Search for the cell housing the specified text and yield its [x, y] center coordinate. 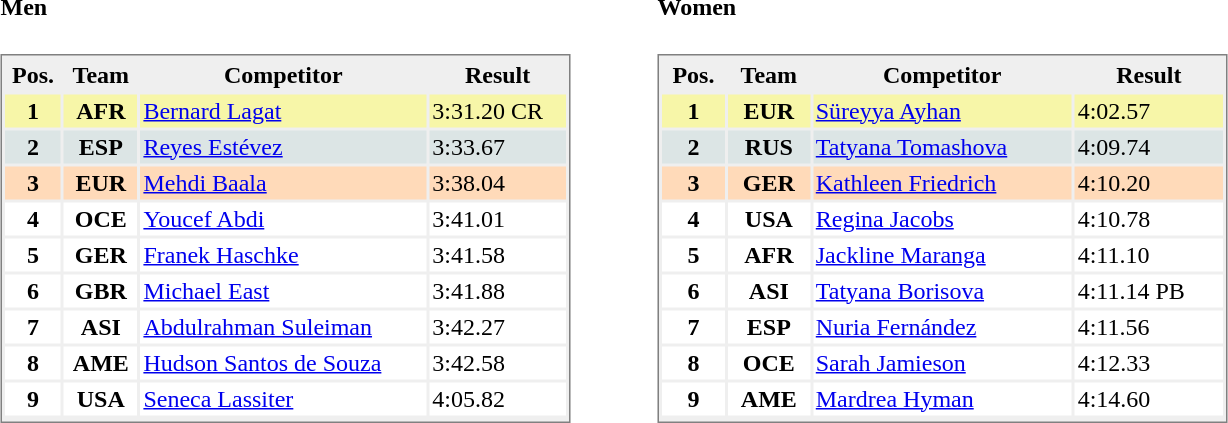
Tatyana Borisova [942, 290]
Franek Haschke [283, 254]
Michael East [283, 290]
4:02.57 [1149, 110]
Youcef Abdi [283, 218]
3:42.58 [498, 362]
Reyes Estévez [283, 146]
4:11.56 [1149, 326]
Hudson Santos de Souza [283, 362]
4:11.14 PB [1149, 290]
Mardrea Hyman [942, 398]
Sarah Jamieson [942, 362]
Kathleen Friedrich [942, 182]
Jackline Maranga [942, 254]
3:38.04 [498, 182]
Bernard Lagat [283, 110]
Süreyya Ayhan [942, 110]
GBR [100, 290]
Seneca Lassiter [283, 398]
4:12.33 [1149, 362]
3:42.27 [498, 326]
4:05.82 [498, 398]
4:09.74 [1149, 146]
3:41.88 [498, 290]
Nuria Fernández [942, 326]
4:10.20 [1149, 182]
Abdulrahman Suleiman [283, 326]
Regina Jacobs [942, 218]
Mehdi Baala [283, 182]
4:11.10 [1149, 254]
3:33.67 [498, 146]
4:14.60 [1149, 398]
3:31.20 CR [498, 110]
4:10.78 [1149, 218]
3:41.58 [498, 254]
Tatyana Tomashova [942, 146]
3:41.01 [498, 218]
RUS [769, 146]
